Scan for the cell matching the given text and deliver its [x, y] coordinate at center. 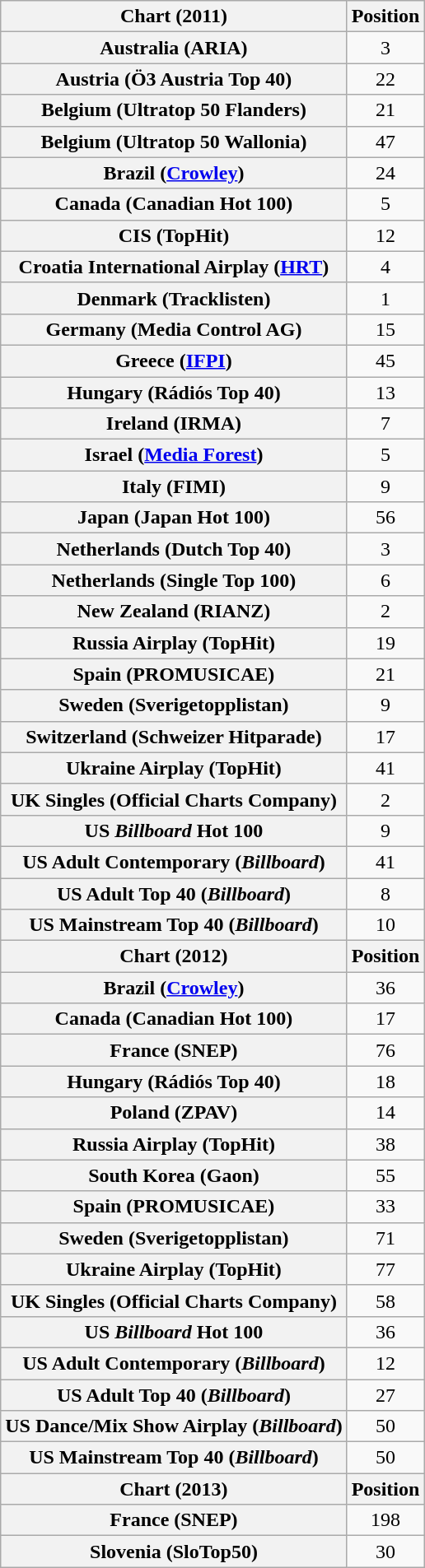
8 [385, 893]
Italy (FIMI) [174, 486]
Denmark (Tracklisten) [174, 298]
Austria (Ö3 Austria Top 40) [174, 79]
77 [385, 1269]
Belgium (Ultratop 50 Flanders) [174, 110]
14 [385, 1113]
Australia (ARIA) [174, 48]
22 [385, 79]
7 [385, 424]
18 [385, 1082]
27 [385, 1395]
Croatia International Airplay (HRT) [174, 267]
Ireland (IRMA) [174, 424]
Chart (2011) [174, 16]
24 [385, 173]
38 [385, 1144]
33 [385, 1207]
Netherlands (Single Top 100) [174, 580]
30 [385, 1552]
US Dance/Mix Show Airplay (Billboard) [174, 1426]
198 [385, 1520]
Belgium (Ultratop 50 Wallonia) [174, 142]
CIS (TopHit) [174, 235]
58 [385, 1300]
6 [385, 580]
Israel (Media Forest) [174, 455]
South Korea (Gaon) [174, 1175]
Poland (ZPAV) [174, 1113]
1 [385, 298]
New Zealand (RIANZ) [174, 612]
Greece (IFPI) [174, 361]
Germany (Media Control AG) [174, 329]
Chart (2013) [174, 1489]
47 [385, 142]
Japan (Japan Hot 100) [174, 518]
10 [385, 925]
4 [385, 267]
Netherlands (Dutch Top 40) [174, 549]
55 [385, 1175]
56 [385, 518]
76 [385, 1050]
71 [385, 1238]
13 [385, 393]
Slovenia (SloTop50) [174, 1552]
Chart (2012) [174, 956]
15 [385, 329]
45 [385, 361]
19 [385, 643]
Switzerland (Schweizer Hitparade) [174, 737]
